Pinpoint the cell where the given text exists, returning its [X, Y] midpoint coordinate. 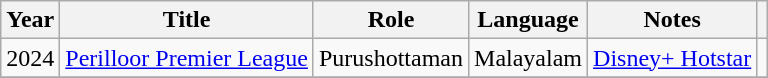
Notes [672, 20]
Language [528, 20]
Perilloor Premier League [187, 58]
Title [187, 20]
Purushottaman [390, 58]
2024 [30, 58]
Malayalam [528, 58]
Role [390, 20]
Disney+ Hotstar [672, 58]
Year [30, 20]
